From the cell containing the given text, extract its center point as (x, y) coordinate. 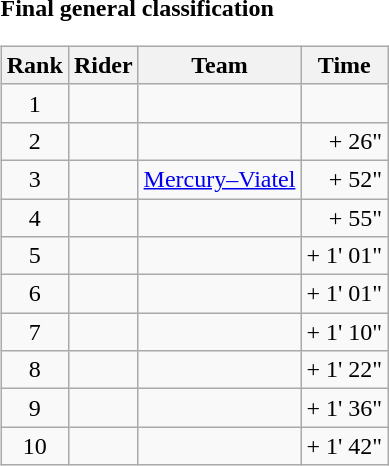
8 (34, 370)
4 (34, 217)
3 (34, 179)
7 (34, 332)
1 (34, 103)
10 (34, 446)
9 (34, 408)
Team (220, 65)
+ 26" (344, 141)
+ 1' 22" (344, 370)
+ 1' 10" (344, 332)
+ 1' 42" (344, 446)
Time (344, 65)
Mercury–Viatel (220, 179)
Rider (103, 65)
Rank (34, 65)
5 (34, 256)
+ 52" (344, 179)
+ 55" (344, 217)
+ 1' 36" (344, 408)
2 (34, 141)
6 (34, 294)
